Return the [X, Y] coordinate for the center point of the cell that contains the specified text.  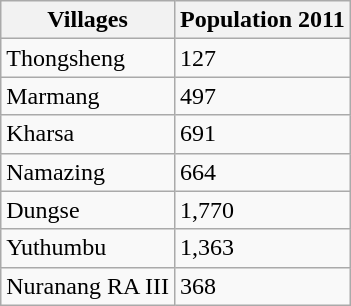
Dungse [88, 210]
Thongsheng [88, 58]
368 [262, 286]
Population 2011 [262, 20]
Namazing [88, 172]
1,770 [262, 210]
691 [262, 134]
1,363 [262, 248]
664 [262, 172]
Nuranang RA III [88, 286]
Villages [88, 20]
Marmang [88, 96]
127 [262, 58]
Kharsa [88, 134]
497 [262, 96]
Yuthumbu [88, 248]
